Pinpoint the cell where the given text exists, returning its [X, Y] midpoint coordinate. 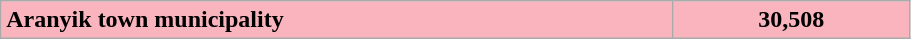
30,508 [791, 20]
Aranyik town municipality [337, 20]
